Pinpoint the cell where the given text exists, returning its [x, y] midpoint coordinate. 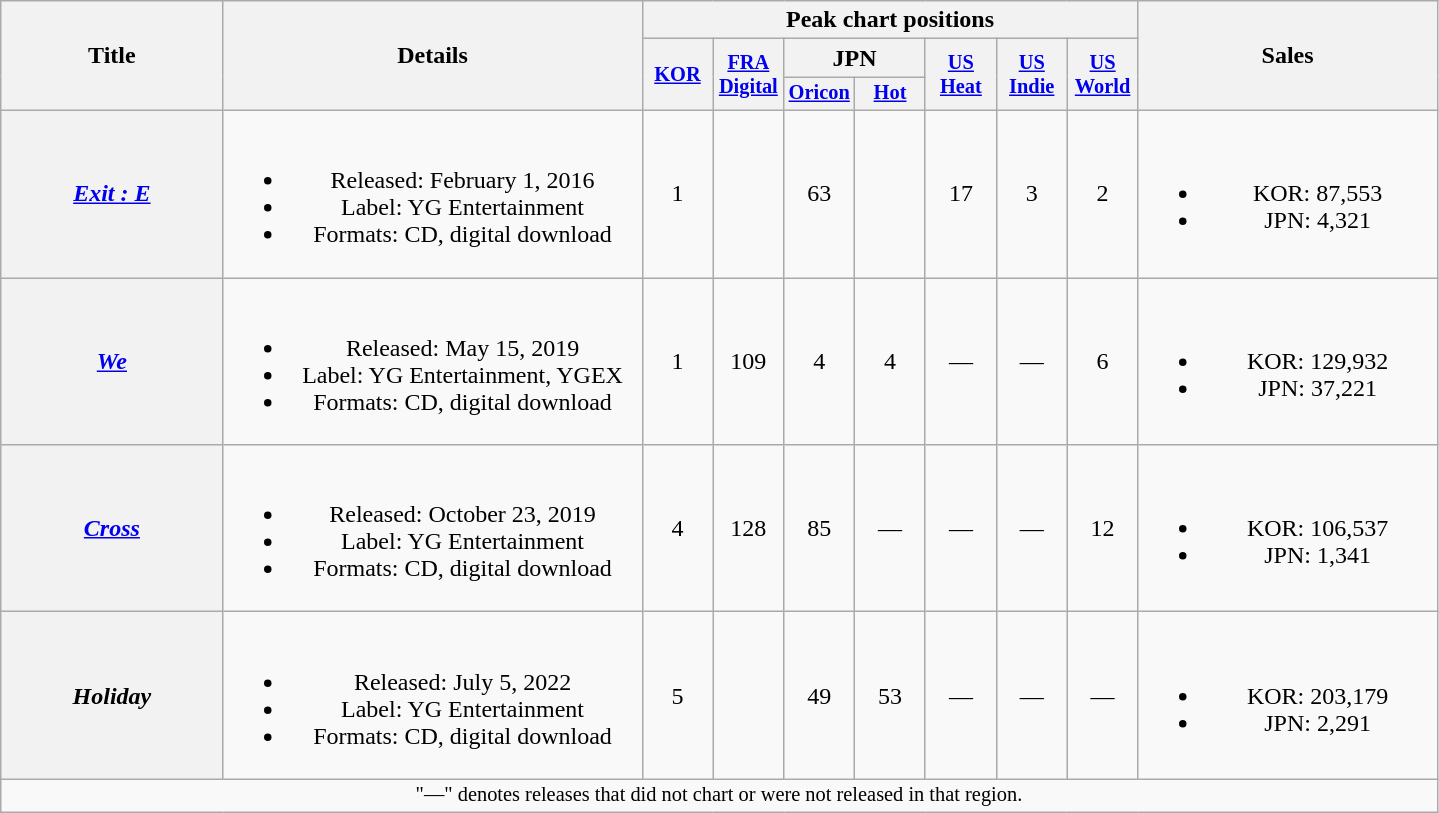
5 [678, 696]
17 [960, 194]
JPN [855, 58]
KOR: 129,932JPN: 37,221 [1288, 362]
53 [890, 696]
KOR: 87,553JPN: 4,321 [1288, 194]
Holiday [112, 696]
"—" denotes releases that did not chart or were not released in that region. [719, 796]
Cross [112, 528]
85 [820, 528]
2 [1102, 194]
128 [748, 528]
FRADigital [748, 75]
Exit : E [112, 194]
Hot [890, 94]
Sales [1288, 56]
Title [112, 56]
US World [1102, 75]
Released: February 1, 2016Label: YG EntertainmentFormats: CD, digital download [432, 194]
Released: October 23, 2019Label: YG EntertainmentFormats: CD, digital download [432, 528]
KOR: 106,537JPN: 1,341 [1288, 528]
109 [748, 362]
We [112, 362]
6 [1102, 362]
3 [1032, 194]
US Indie [1032, 75]
US Heat [960, 75]
Released: July 5, 2022Label: YG EntertainmentFormats: CD, digital download [432, 696]
Details [432, 56]
KOR [678, 75]
49 [820, 696]
Released: May 15, 2019Label: YG Entertainment, YGEXFormats: CD, digital download [432, 362]
Oricon [820, 94]
Peak chart positions [890, 20]
63 [820, 194]
KOR: 203,179JPN: 2,291 [1288, 696]
12 [1102, 528]
